Pinpoint the cell where the given text exists, returning its [x, y] midpoint coordinate. 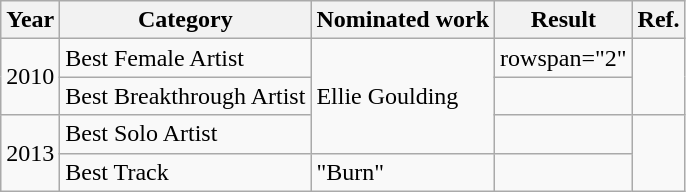
Result [564, 20]
Category [186, 20]
Best Track [186, 172]
Nominated work [403, 20]
Ellie Goulding [403, 96]
Best Solo Artist [186, 134]
Year [30, 20]
rowspan="2" [564, 58]
"Burn" [403, 172]
Ref. [658, 20]
2010 [30, 77]
2013 [30, 153]
Best Breakthrough Artist [186, 96]
Best Female Artist [186, 58]
